Capture the cell that displays the provided text and extract its (x, y) central coordinate. 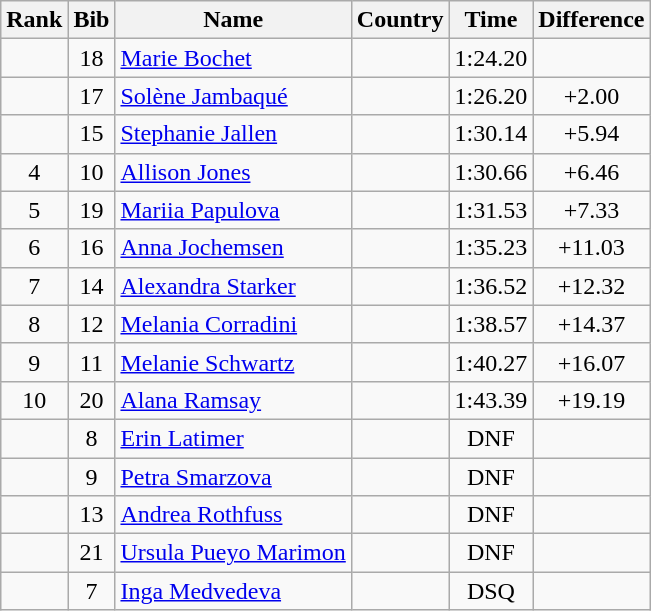
Bib (92, 20)
Melania Corradini (233, 324)
1:31.53 (491, 210)
DSQ (491, 591)
1:26.20 (491, 96)
Ursula Pueyo Marimon (233, 553)
19 (92, 210)
5 (34, 210)
11 (92, 362)
4 (34, 172)
Name (233, 20)
Rank (34, 20)
14 (92, 286)
Allison Jones (233, 172)
Erin Latimer (233, 438)
Marie Bochet (233, 58)
Anna Jochemsen (233, 248)
1:35.23 (491, 248)
+19.19 (592, 400)
Difference (592, 20)
15 (92, 134)
Andrea Rothfuss (233, 515)
17 (92, 96)
Mariia Papulova (233, 210)
18 (92, 58)
+5.94 (592, 134)
6 (34, 248)
1:36.52 (491, 286)
Alana Ramsay (233, 400)
Petra Smarzova (233, 477)
+2.00 (592, 96)
Alexandra Starker (233, 286)
+16.07 (592, 362)
Inga Medvedeva (233, 591)
Country (400, 20)
1:24.20 (491, 58)
1:30.66 (491, 172)
+11.03 (592, 248)
+7.33 (592, 210)
20 (92, 400)
+14.37 (592, 324)
1:30.14 (491, 134)
1:43.39 (491, 400)
Stephanie Jallen (233, 134)
21 (92, 553)
16 (92, 248)
1:38.57 (491, 324)
Time (491, 20)
+12.32 (592, 286)
13 (92, 515)
Melanie Schwartz (233, 362)
Solène Jambaqué (233, 96)
1:40.27 (491, 362)
+6.46 (592, 172)
12 (92, 324)
